For the text-containing cell, return its midpoint in (x, y) coordinate format. 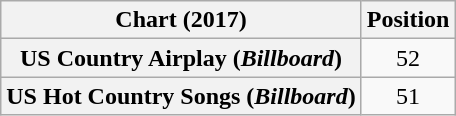
Chart (2017) (181, 20)
Position (408, 20)
US Hot Country Songs (Billboard) (181, 96)
US Country Airplay (Billboard) (181, 58)
51 (408, 96)
52 (408, 58)
